Search for the cell housing the specified text and yield its [X, Y] center coordinate. 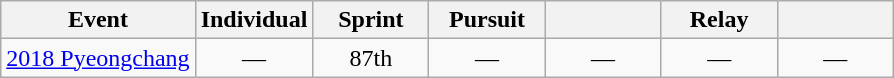
87th [371, 58]
Pursuit [487, 20]
Sprint [371, 20]
Relay [719, 20]
2018 Pyeongchang [98, 58]
Event [98, 20]
Individual [254, 20]
